Provide the (X, Y) coordinate of the cell's center where the given text is located.  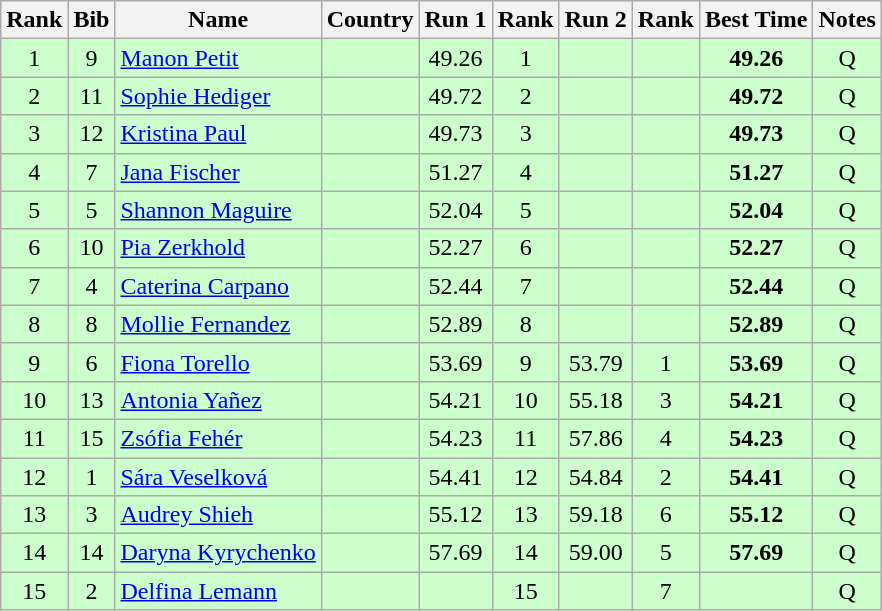
Fiona Torello (218, 362)
53.79 (596, 362)
Pia Zerkhold (218, 248)
Notes (847, 20)
57.86 (596, 438)
Sára Veselková (218, 477)
Daryna Kyrychenko (218, 553)
54.84 (596, 477)
Zsófia Fehér (218, 438)
59.18 (596, 515)
Name (218, 20)
Mollie Fernandez (218, 324)
Best Time (756, 20)
Bib (92, 20)
Country (370, 20)
Kristina Paul (218, 134)
Run 2 (596, 20)
Audrey Shieh (218, 515)
Delfina Lemann (218, 591)
59.00 (596, 553)
Sophie Hediger (218, 96)
55.18 (596, 400)
Caterina Carpano (218, 286)
Manon Petit (218, 58)
Shannon Maguire (218, 210)
Antonia Yañez (218, 400)
Jana Fischer (218, 172)
Run 1 (456, 20)
